Return (X, Y) of the center of cell containing provided text 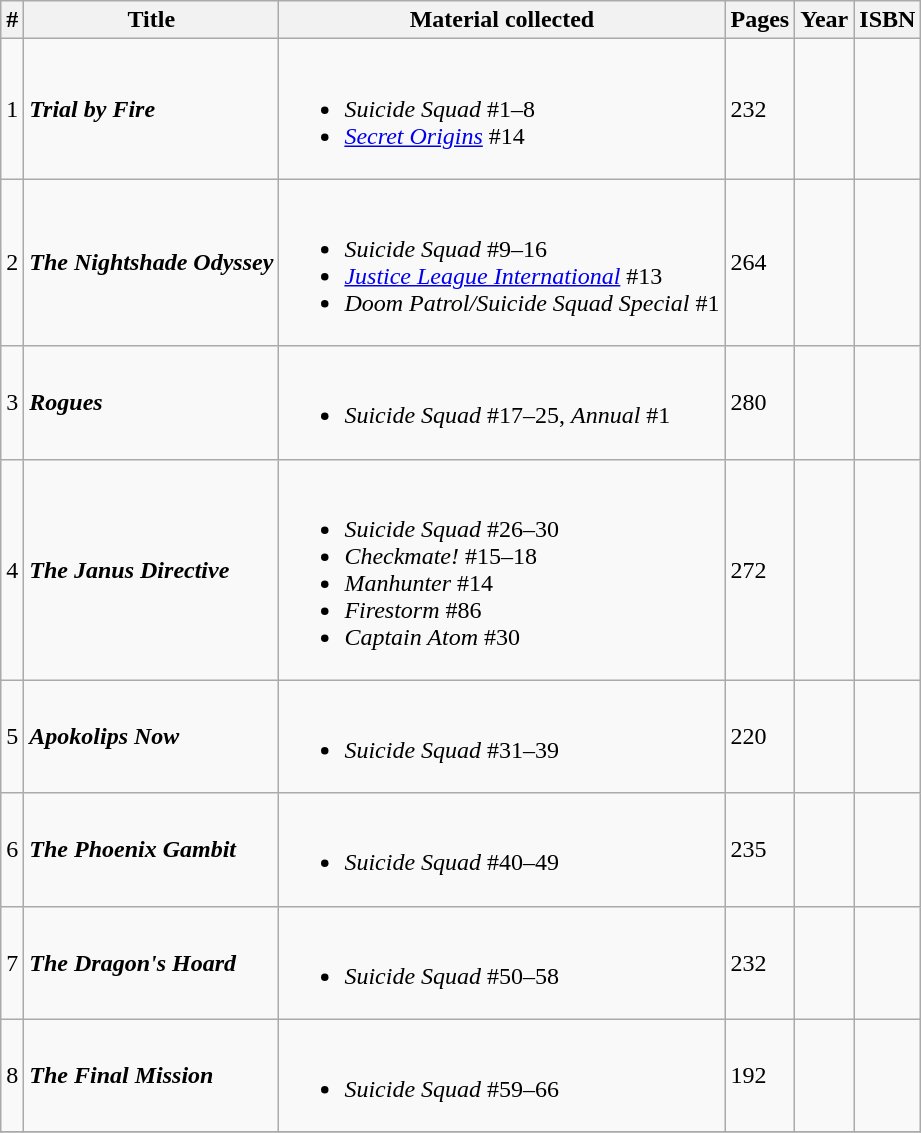
2 (12, 262)
Suicide Squad #40–49 (502, 850)
Material collected (502, 20)
Suicide Squad #50–58 (502, 962)
235 (760, 850)
272 (760, 570)
280 (760, 402)
264 (760, 262)
5 (12, 736)
Suicide Squad #59–66 (502, 1076)
The Nightshade Odyssey (152, 262)
Apokolips Now (152, 736)
Year (824, 20)
Pages (760, 20)
The Final Mission (152, 1076)
Suicide Squad #1–8Secret Origins #14 (502, 109)
ISBN (888, 20)
6 (12, 850)
7 (12, 962)
Suicide Squad #26–30Checkmate! #15–18Manhunter #14Firestorm #86Captain Atom #30 (502, 570)
The Dragon's Hoard (152, 962)
192 (760, 1076)
Suicide Squad #17–25, Annual #1 (502, 402)
The Phoenix Gambit (152, 850)
8 (12, 1076)
3 (12, 402)
Trial by Fire (152, 109)
# (12, 20)
220 (760, 736)
4 (12, 570)
Title (152, 20)
Suicide Squad #31–39 (502, 736)
Suicide Squad #9–16Justice League International #13Doom Patrol/Suicide Squad Special #1 (502, 262)
The Janus Directive (152, 570)
Rogues (152, 402)
1 (12, 109)
